Return the (X, Y) coordinate for the center point of the cell that contains the specified text.  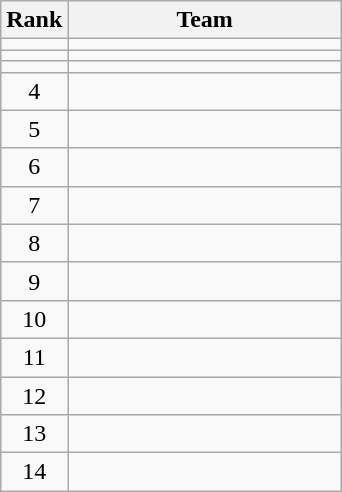
9 (34, 281)
4 (34, 91)
13 (34, 434)
11 (34, 357)
8 (34, 243)
14 (34, 472)
6 (34, 167)
5 (34, 129)
Rank (34, 20)
12 (34, 395)
Team (205, 20)
7 (34, 205)
10 (34, 319)
